Output the [x, y] coordinate of the center of the cell containing the given text.  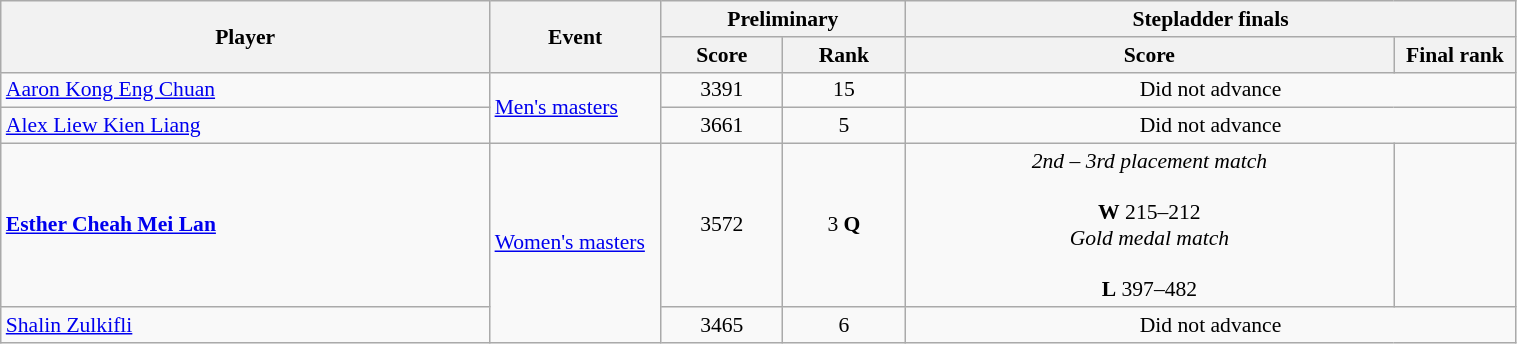
Event [576, 36]
Women's masters [576, 244]
6 [844, 325]
Aaron Kong Eng Chuan [246, 90]
5 [844, 126]
Alex Liew Kien Liang [246, 126]
3661 [722, 126]
15 [844, 90]
3572 [722, 226]
Esther Cheah Mei Lan [246, 226]
Rank [844, 55]
Preliminary [783, 19]
Stepladder finals [1210, 19]
Men's masters [576, 108]
Player [246, 36]
Final rank [1455, 55]
3391 [722, 90]
3465 [722, 325]
2nd – 3rd placement matchW 215–212Gold medal matchL 397–482 [1150, 226]
3 Q [844, 226]
Shalin Zulkifli [246, 325]
